Return [x, y] of the center of cell containing provided text 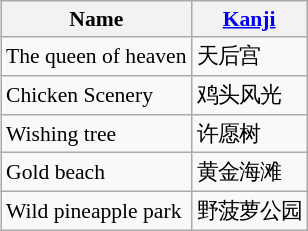
Wishing tree [96, 134]
许愿树 [250, 134]
The queen of heaven [96, 56]
黄金海滩 [250, 172]
Chicken Scenery [96, 96]
Gold beach [96, 172]
鸡头风光 [250, 96]
Kanji [250, 19]
野菠萝公园 [250, 210]
Name [96, 19]
天后宫 [250, 56]
Wild pineapple park [96, 210]
